Identify which cell holds the provided text, then report its (x, y) central coordinate. 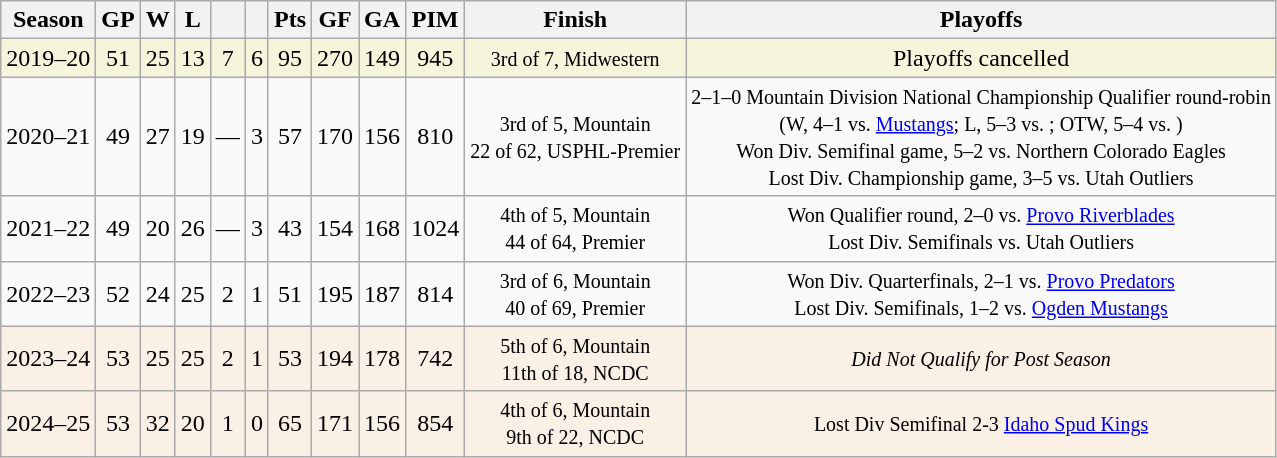
4th of 6, Mountain9th of 22, NCDC (576, 424)
52 (118, 294)
4th of 5, Mountain44 of 64, Premier (576, 228)
Did Not Qualify for Post Season (982, 358)
Finish (576, 20)
57 (290, 136)
945 (436, 58)
Playoffs (982, 20)
95 (290, 58)
171 (336, 424)
Won Div. Quarterfinals, 2–1 vs. Provo PredatorsLost Div. Semifinals, 1–2 vs. Ogden Mustangs (982, 294)
Won Qualifier round, 2–0 vs. Provo RiverbladesLost Div. Semifinals vs. Utah Outliers (982, 228)
2020–21 (48, 136)
19 (192, 136)
2024–25 (48, 424)
43 (290, 228)
GA (382, 20)
149 (382, 58)
194 (336, 358)
Pts (290, 20)
814 (436, 294)
Season (48, 20)
742 (436, 358)
6 (256, 58)
854 (436, 424)
195 (336, 294)
L (192, 20)
3rd of 7, Midwestern (576, 58)
GP (118, 20)
2021–22 (48, 228)
154 (336, 228)
5th of 6, Mountain11th of 18, NCDC (576, 358)
170 (336, 136)
Playoffs cancelled (982, 58)
Lost Div Semifinal 2-3 Idaho Spud Kings (982, 424)
810 (436, 136)
187 (382, 294)
32 (158, 424)
2023–24 (48, 358)
26 (192, 228)
2019–20 (48, 58)
W (158, 20)
GF (336, 20)
7 (228, 58)
3rd of 6, Mountain40 of 69, Premier (576, 294)
0 (256, 424)
24 (158, 294)
1024 (436, 228)
3rd of 5, Mountain22 of 62, USPHL-Premier (576, 136)
168 (382, 228)
270 (336, 58)
178 (382, 358)
2022–23 (48, 294)
27 (158, 136)
65 (290, 424)
PIM (436, 20)
13 (192, 58)
